Output the [X, Y] coordinate of the center of the cell containing the given text.  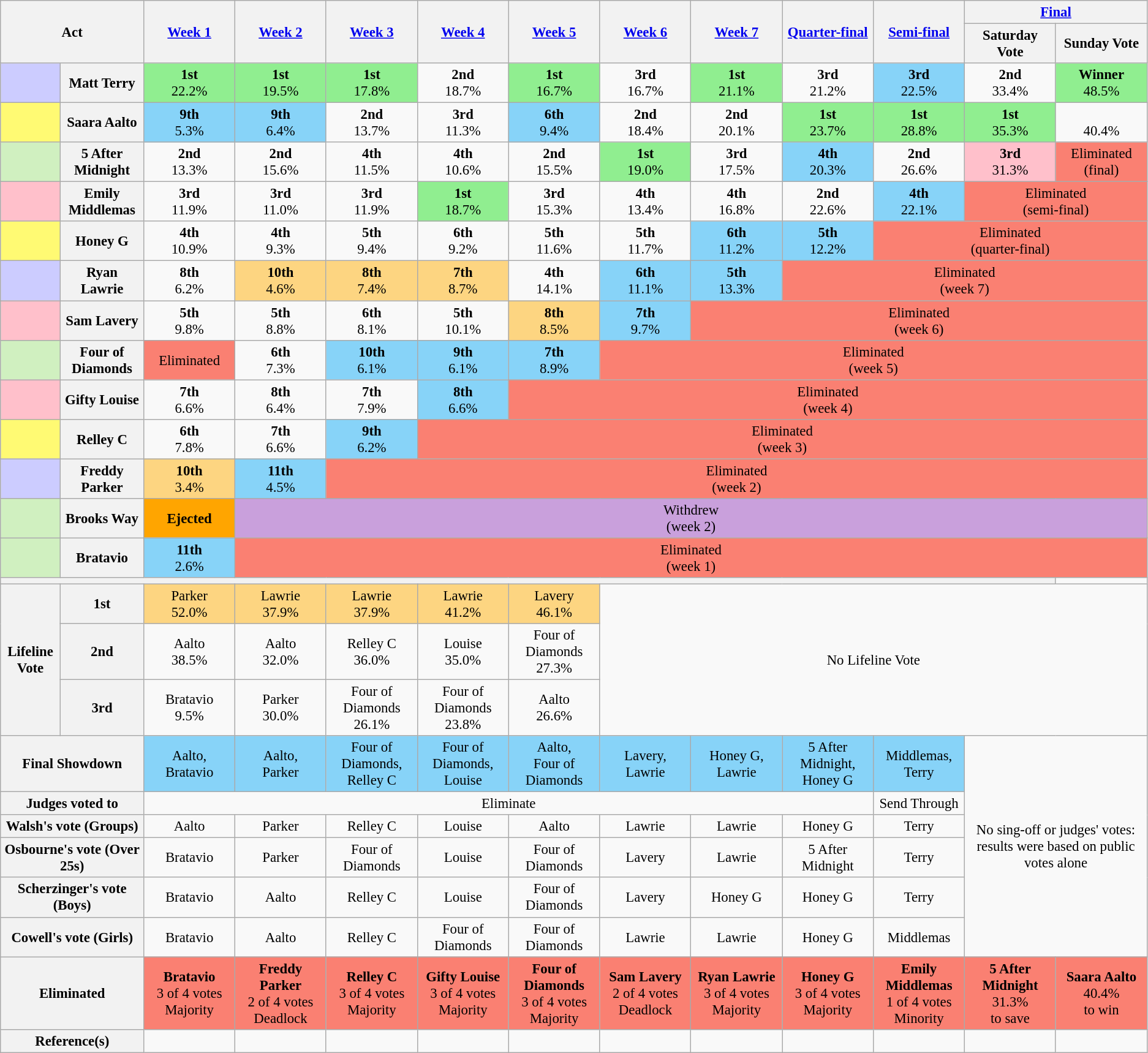
Walsh's vote (Groups) [72, 826]
8th6.4% [281, 399]
Week 6 [646, 32]
2nd18.4% [646, 123]
Lawrie41.2% [463, 604]
7th 6.6% [281, 439]
Week 5 [554, 32]
Honey G3 of 4 votesMajority [828, 994]
Eliminate [508, 804]
Four of Diamonds3 of 4 votesMajority [554, 994]
4th 22.1% [919, 202]
6th11.1% [646, 281]
Middlemas, Terry [919, 764]
Four of Diamonds27.3% [554, 652]
6th9.2% [463, 241]
1st [102, 604]
Osbourne's vote (Over 25s) [72, 858]
3rd 16.7% [646, 83]
Relley C3 of 4 votesMajority [371, 994]
Lavery46.1% [554, 604]
9th5.3% [190, 123]
Act [72, 32]
Quarter-final [828, 32]
Ryan Lawrie3 of 4 votesMajority [736, 994]
9th 6.2% [371, 439]
Eliminated(week 4) [828, 399]
Sunday Vote [1101, 44]
Week 3 [371, 32]
Lifeline Vote [31, 660]
Withdrew(week 2) [691, 518]
7th6.6% [190, 399]
6th 7.8% [190, 439]
6th11.2% [736, 241]
1st 16.7% [554, 83]
Aalto26.6% [554, 708]
11th 2.6% [190, 557]
Parker30.0% [281, 708]
1st28.8% [919, 123]
5th 10.1% [463, 321]
2nd [102, 652]
11th 4.5% [281, 479]
7th 9.7% [646, 321]
2nd33.4% [1011, 83]
Bratavio9.5% [190, 708]
Eliminated(week 5) [874, 360]
2nd 15.5% [554, 162]
40.4% [1101, 123]
4th 13.4% [646, 202]
5th9.4% [371, 241]
Lavery, Lawrie [646, 764]
Semi-final [919, 32]
1st 21.1% [736, 83]
Aalto,Four of Diamonds [554, 764]
Eliminated(semi-final) [1056, 202]
4th10.9% [190, 241]
3rd11.3% [463, 123]
Freddy Parker2 of 4 votesDeadlock [281, 994]
Final Showdown [72, 764]
Emily Middlemas1 of 4 votesMinority [919, 994]
1st 22.2% [190, 83]
2nd 18.7% [463, 83]
No sing-off or judges' votes: results were based on public votes alone [1056, 847]
1st35.3% [1011, 123]
Gifty Louise3 of 4 votesMajority [463, 994]
1st 19.5% [281, 83]
Gifty Louise [102, 399]
3rd 21.2% [828, 83]
6th7.3% [281, 360]
2nd20.1% [736, 123]
Saturday Vote [1011, 44]
10th 3.4% [190, 479]
Brooks Way [102, 518]
Week 7 [736, 32]
1st 19.0% [646, 162]
No Lifeline Vote [874, 660]
3rd 31.3% [1011, 162]
9th6.4% [281, 123]
2nd 26.6% [919, 162]
Aalto32.0% [281, 652]
Reference(s) [72, 1041]
Middlemas [919, 937]
Sam Lavery [102, 321]
Four of Diamonds,Relley C [371, 764]
3rd 15.3% [554, 202]
Eliminated(week 2) [736, 479]
Emily Middlemas [102, 202]
Eliminated(week 1) [691, 557]
7th7.9% [371, 399]
8th6.6% [463, 399]
5th11.7% [646, 241]
8th7.4% [371, 281]
Aalto, Bratavio [190, 764]
Eliminated(week 3) [782, 439]
Eliminated(final) [1101, 162]
2nd 22.6% [828, 202]
3rd [102, 708]
Freddy Parker [102, 479]
Four of Diamonds23.8% [463, 708]
8th6.2% [190, 281]
Saara Aalto [102, 123]
6th 8.1% [371, 321]
Week 1 [190, 32]
Bratavio3 of 4 votesMajority [190, 994]
8th 8.5% [554, 321]
7th8.7% [463, 281]
Send Through [919, 804]
Relley C36.0% [371, 652]
Final [1056, 12]
5th 8.8% [281, 321]
Judges voted to [72, 804]
Honey G, Lawrie [736, 764]
7th8.9% [554, 360]
Parker52.0% [190, 604]
4th 16.8% [736, 202]
Matt Terry [102, 83]
Eliminated(week 6) [919, 321]
3rd 17.5% [736, 162]
5th12.2% [828, 241]
2nd 13.3% [190, 162]
4th 20.3% [828, 162]
Week 4 [463, 32]
10th6.1% [371, 360]
4th9.3% [281, 241]
Four of Diamonds,Louise [463, 764]
Aalto38.5% [190, 652]
Aalto,Parker [281, 764]
1st 17.8% [371, 83]
Cowell's vote (Girls) [72, 937]
2nd 15.6% [281, 162]
2nd13.7% [371, 123]
1st23.7% [828, 123]
Ejected [190, 518]
Eliminated(quarter-final) [1011, 241]
5th13.3% [736, 281]
5 After Midnight31.3%to save [1011, 994]
4th14.1% [554, 281]
10th4.6% [281, 281]
Scherzinger's vote (Boys) [72, 898]
5th11.6% [554, 241]
3rd 22.5% [919, 83]
5 After Midnight, Honey G [828, 764]
Ryan Lawrie [102, 281]
Sam Lavery2 of 4 votesDeadlock [646, 994]
1st 18.7% [463, 202]
Week 2 [281, 32]
3rd 11.0% [281, 202]
Louise35.0% [463, 652]
Saara Aalto40.4%to win [1101, 994]
Eliminated(week 7) [965, 281]
4th 11.5% [371, 162]
4th 10.6% [463, 162]
5th 9.8% [190, 321]
9th6.1% [463, 360]
Winner48.5% [1101, 83]
Four of Diamonds26.1% [371, 708]
6th9.4% [554, 123]
